Return the (X, Y) coordinate for the center point of the cell that contains the specified text.  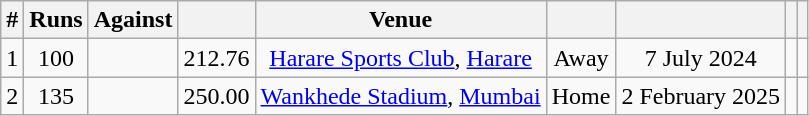
Wankhede Stadium, Mumbai (400, 96)
Home (581, 96)
Away (581, 58)
Against (133, 20)
Harare Sports Club, Harare (400, 58)
1 (12, 58)
212.76 (216, 58)
Venue (400, 20)
135 (56, 96)
2 (12, 96)
2 February 2025 (701, 96)
# (12, 20)
Runs (56, 20)
250.00 (216, 96)
100 (56, 58)
7 July 2024 (701, 58)
